Provide the [x, y] coordinate of the cell's center where the given text is located.  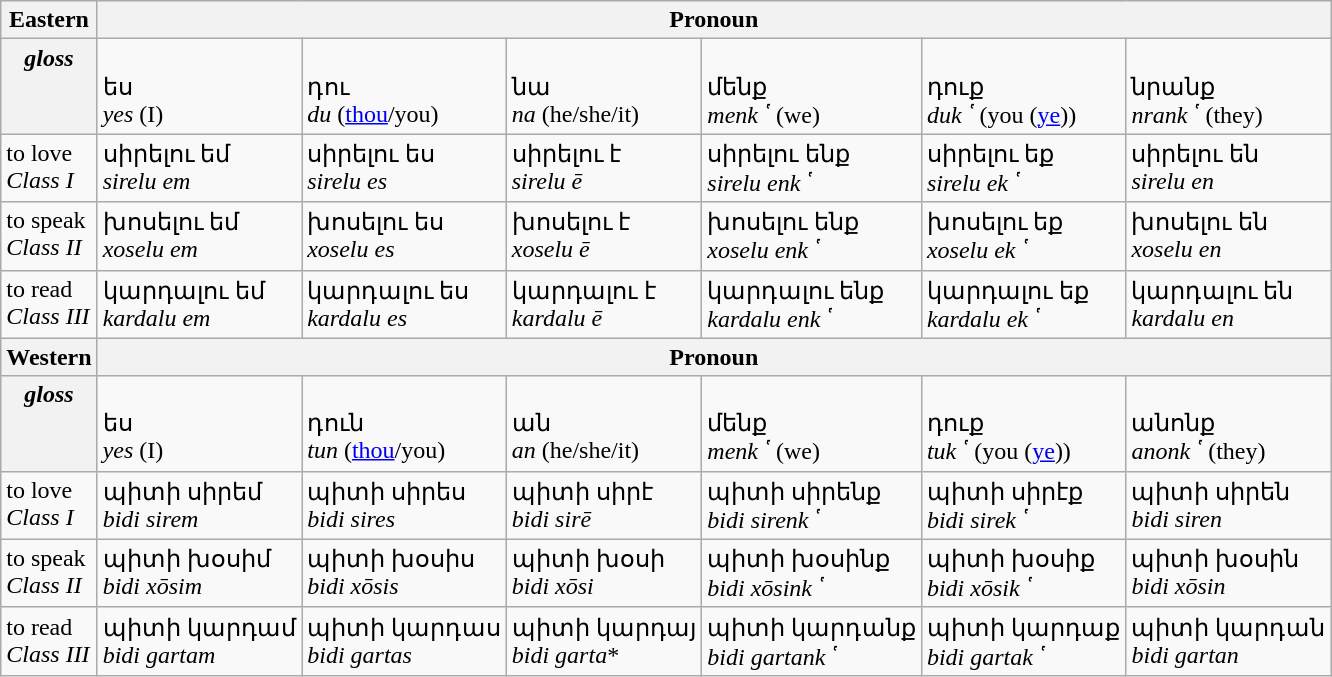
սիրելու ենsirelu en [1228, 168]
դուքduk῾ (you (ye)) [1024, 86]
նաna (he/she/it) [604, 86]
խոսելու ենքxoselu enk῾ [812, 236]
պիտի խօսիսbidi xōsis [404, 573]
պիտի խօսիbidi xōsi [604, 573]
խոսելու եքxoselu ek῾ [1024, 236]
անan (he/she/it) [604, 424]
դունtun (thou/you) [404, 424]
դուքtuk῾ (you (ye)) [1024, 424]
կարդալու եսkardalu es [404, 304]
անոնքanonk῾ (they) [1228, 424]
կարդալու էkardalu ē [604, 304]
պիտի կարդամbidi gartam [200, 641]
կարդալու ենքkardalu enk῾ [812, 304]
խոսելու եսxoselu es [404, 236]
կարդալու եմkardalu em [200, 304]
կարդալու ենkardalu en [1228, 304]
Western [49, 357]
կարդալու եքkardalu ek῾ [1024, 304]
խոսելու ենxoselu en [1228, 236]
պիտի սիրեմbidi sirem [200, 505]
պիտի սիրենքbidi sirenk῾ [812, 505]
պիտի սիրէքbidi sirek῾ [1024, 505]
դուdu (thou/you) [404, 86]
պիտի խօսիքbidi xōsik῾ [1024, 573]
պիտի կարդանքbidi gartank῾ [812, 641]
խոսելու էxoselu ē [604, 236]
պիտի կարդաքbidi gartak῾ [1024, 641]
պիտի խօսինքbidi xōsink῾ [812, 573]
պիտի սիրենbidi siren [1228, 505]
սիրելու եսsirelu es [404, 168]
Eastern [49, 20]
սիրելու եքsirelu ek῾ [1024, 168]
սիրելու եմsirelu em [200, 168]
նրանքnrank῾ (they) [1228, 86]
պիտի կարդայbidi garta* [604, 641]
պիտի կարդանbidi gartan [1228, 641]
պիտի խօսինbidi xōsin [1228, 573]
պիտի սիրեսbidi sires [404, 505]
պիտի սիրէbidi sirē [604, 505]
սիրելու էsirelu ē [604, 168]
խոսելու եմxoselu em [200, 236]
սիրելու ենքsirelu enk῾ [812, 168]
պիտի խօսիմbidi xōsim [200, 573]
պիտի կարդասbidi gartas [404, 641]
